From the cell containing the given text, extract its center point as [X, Y] coordinate. 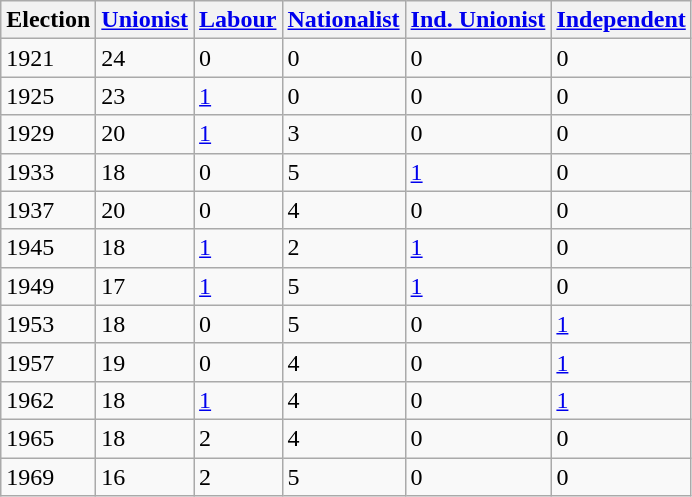
1925 [48, 96]
16 [145, 477]
1969 [48, 477]
Unionist [145, 20]
Nationalist [344, 20]
1933 [48, 172]
23 [145, 96]
Independent [621, 20]
3 [344, 134]
17 [145, 286]
1937 [48, 210]
1921 [48, 58]
1945 [48, 248]
1949 [48, 286]
1962 [48, 400]
24 [145, 58]
Labour [238, 20]
19 [145, 362]
Election [48, 20]
1965 [48, 438]
1953 [48, 324]
Ind. Unionist [478, 20]
1929 [48, 134]
1957 [48, 362]
